Search for the cell housing the specified text and yield its [X, Y] center coordinate. 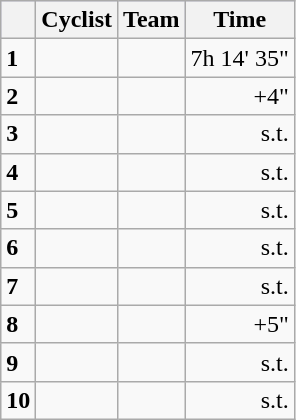
5 [18, 210]
Cyclist [77, 20]
Team [152, 20]
+4" [240, 96]
8 [18, 324]
7h 14' 35" [240, 58]
1 [18, 58]
2 [18, 96]
4 [18, 172]
+5" [240, 324]
Time [240, 20]
7 [18, 286]
3 [18, 134]
9 [18, 362]
10 [18, 400]
6 [18, 248]
